Return (x, y) of the center of cell containing provided text 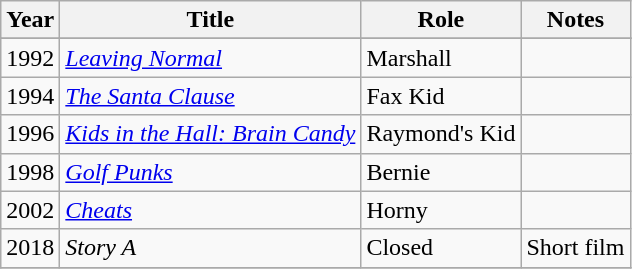
Short film (576, 248)
Marshall (441, 58)
2018 (30, 248)
1996 (30, 134)
Bernie (441, 172)
Closed (441, 248)
Role (441, 20)
Raymond's Kid (441, 134)
1998 (30, 172)
2002 (30, 210)
Notes (576, 20)
Title (210, 20)
Cheats (210, 210)
Golf Punks (210, 172)
Horny (441, 210)
Year (30, 20)
Fax Kid (441, 96)
Story A (210, 248)
Kids in the Hall: Brain Candy (210, 134)
1992 (30, 58)
1994 (30, 96)
Leaving Normal (210, 58)
The Santa Clause (210, 96)
